Return the (x, y) coordinate for the center point of the cell that contains the specified text.  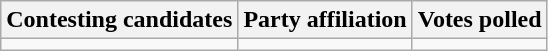
Votes polled (480, 20)
Party affiliation (325, 20)
Contesting candidates (120, 20)
